Locate the cell with the specified text and output its (x, y) center coordinate. 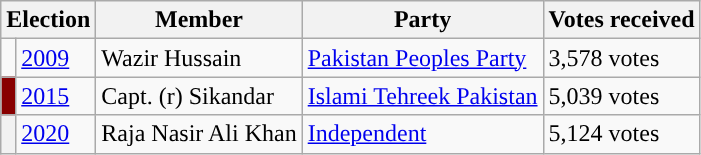
Member (199, 20)
Pakistan Peoples Party (422, 58)
Party (422, 20)
Capt. (r) Sikandar (199, 96)
3,578 votes (622, 58)
2009 (56, 58)
Islami Tehreek Pakistan (422, 96)
Election (48, 20)
2020 (56, 134)
Votes received (622, 20)
Wazir Hussain (199, 58)
5,124 votes (622, 134)
5,039 votes (622, 96)
Independent (422, 134)
Raja Nasir Ali Khan (199, 134)
2015 (56, 96)
